Pinpoint the cell where the given text exists, returning its [X, Y] midpoint coordinate. 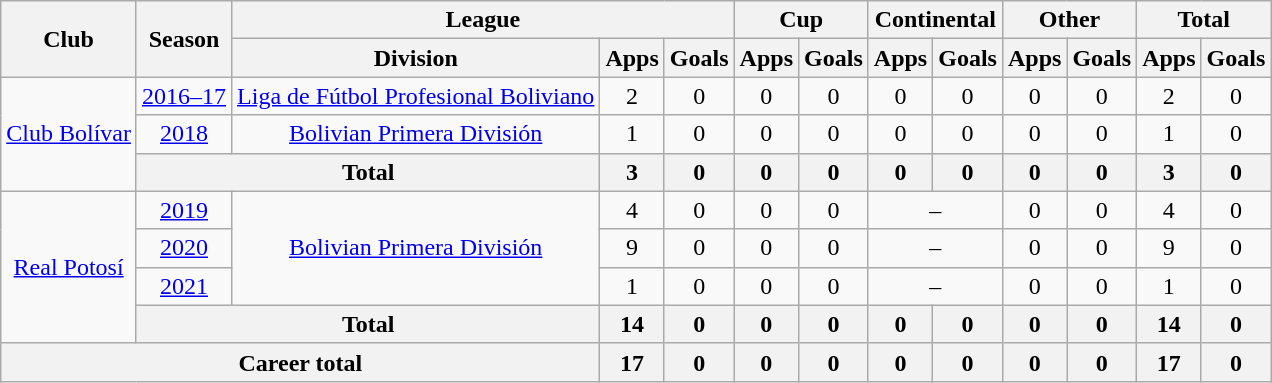
2018 [184, 134]
Real Potosí [69, 267]
2020 [184, 248]
2019 [184, 210]
Club [69, 39]
2016–17 [184, 96]
Career total [300, 362]
Liga de Fútbol Profesional Boliviano [416, 96]
2021 [184, 286]
Continental [935, 20]
Season [184, 39]
Club Bolívar [69, 134]
League [484, 20]
Other [1069, 20]
Division [416, 58]
Cup [801, 20]
